Return the [x, y] coordinate for the center point of the cell that contains the specified text.  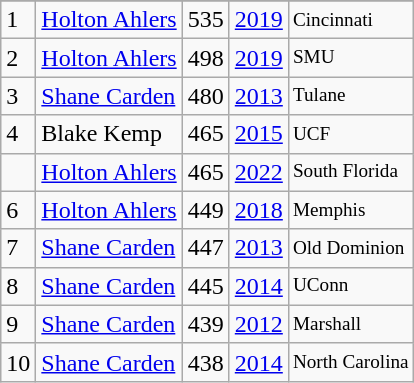
2015 [258, 134]
3 [18, 96]
Marshall [350, 324]
Cincinnati [350, 20]
2012 [258, 324]
449 [206, 210]
7 [18, 248]
North Carolina [350, 362]
4 [18, 134]
10 [18, 362]
445 [206, 286]
498 [206, 58]
438 [206, 362]
9 [18, 324]
SMU [350, 58]
8 [18, 286]
2022 [258, 172]
Tulane [350, 96]
South Florida [350, 172]
UConn [350, 286]
447 [206, 248]
535 [206, 20]
Blake Kemp [109, 134]
UCF [350, 134]
480 [206, 96]
1 [18, 20]
439 [206, 324]
2 [18, 58]
2018 [258, 210]
Old Dominion [350, 248]
Memphis [350, 210]
6 [18, 210]
